Determine the [x, y] coordinate at the center of the cell enclosing the given text.  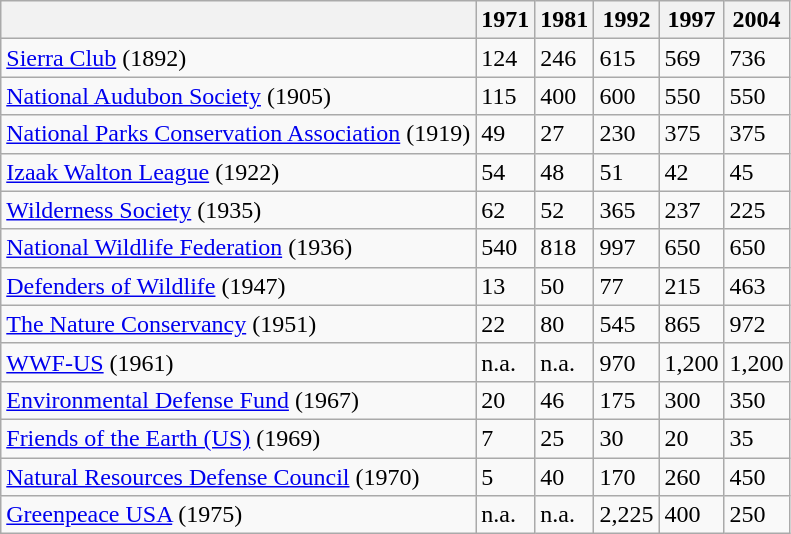
260 [692, 477]
25 [564, 438]
62 [506, 210]
463 [756, 286]
545 [626, 324]
Greenpeace USA (1975) [238, 515]
540 [506, 248]
52 [564, 210]
865 [692, 324]
970 [626, 362]
600 [626, 96]
215 [692, 286]
Wilderness Society (1935) [238, 210]
45 [756, 172]
350 [756, 400]
80 [564, 324]
51 [626, 172]
Izaak Walton League (1922) [238, 172]
246 [564, 58]
175 [626, 400]
250 [756, 515]
Friends of the Earth (US) (1969) [238, 438]
1971 [506, 20]
1997 [692, 20]
5 [506, 477]
National Audubon Society (1905) [238, 96]
Sierra Club (1892) [238, 58]
22 [506, 324]
30 [626, 438]
2004 [756, 20]
615 [626, 58]
46 [564, 400]
Natural Resources Defense Council (1970) [238, 477]
2,225 [626, 515]
569 [692, 58]
Defenders of Wildlife (1947) [238, 286]
736 [756, 58]
Environmental Defense Fund (1967) [238, 400]
National Wildlife Federation (1936) [238, 248]
1992 [626, 20]
450 [756, 477]
225 [756, 210]
49 [506, 134]
230 [626, 134]
997 [626, 248]
WWF-US (1961) [238, 362]
40 [564, 477]
77 [626, 286]
35 [756, 438]
1981 [564, 20]
124 [506, 58]
7 [506, 438]
54 [506, 172]
National Parks Conservation Association (1919) [238, 134]
27 [564, 134]
972 [756, 324]
50 [564, 286]
42 [692, 172]
365 [626, 210]
300 [692, 400]
48 [564, 172]
The Nature Conservancy (1951) [238, 324]
818 [564, 248]
170 [626, 477]
237 [692, 210]
115 [506, 96]
13 [506, 286]
